Search for the cell housing the specified text and yield its (x, y) center coordinate. 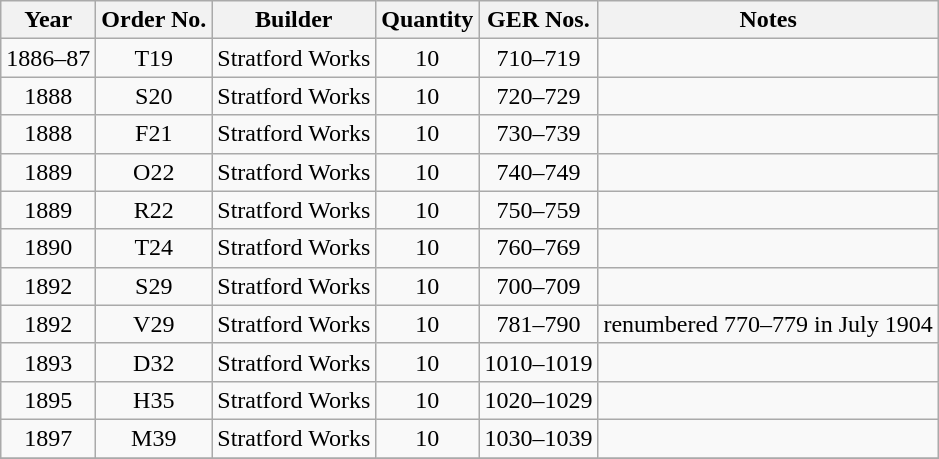
740–749 (538, 172)
1020–1029 (538, 400)
1895 (48, 400)
Order No. (154, 20)
renumbered 770–779 in July 1904 (768, 324)
700–709 (538, 286)
710–719 (538, 58)
1030–1039 (538, 438)
781–790 (538, 324)
1897 (48, 438)
O22 (154, 172)
720–729 (538, 96)
Year (48, 20)
M39 (154, 438)
Notes (768, 20)
Builder (294, 20)
D32 (154, 362)
730–739 (538, 134)
F21 (154, 134)
H35 (154, 400)
1893 (48, 362)
750–759 (538, 210)
1890 (48, 248)
Quantity (428, 20)
T24 (154, 248)
S29 (154, 286)
T19 (154, 58)
R22 (154, 210)
760–769 (538, 248)
V29 (154, 324)
1010–1019 (538, 362)
1886–87 (48, 58)
GER Nos. (538, 20)
S20 (154, 96)
